Extract the (X, Y) coordinate from the center of the cell holding the provided text.  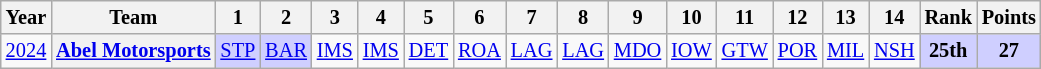
5 (428, 17)
4 (381, 17)
MIL (846, 51)
6 (480, 17)
11 (745, 17)
DET (428, 51)
2 (286, 17)
7 (532, 17)
3 (335, 17)
NSH (894, 51)
14 (894, 17)
1 (238, 17)
Year (26, 17)
Rank (948, 17)
Points (1009, 17)
Team (133, 17)
9 (638, 17)
BAR (286, 51)
27 (1009, 51)
POR (798, 51)
GTW (745, 51)
12 (798, 17)
MDO (638, 51)
2024 (26, 51)
25th (948, 51)
IOW (691, 51)
STP (238, 51)
8 (583, 17)
ROA (480, 51)
Abel Motorsports (133, 51)
10 (691, 17)
13 (846, 17)
